Search for the cell housing the specified text and yield its (X, Y) center coordinate. 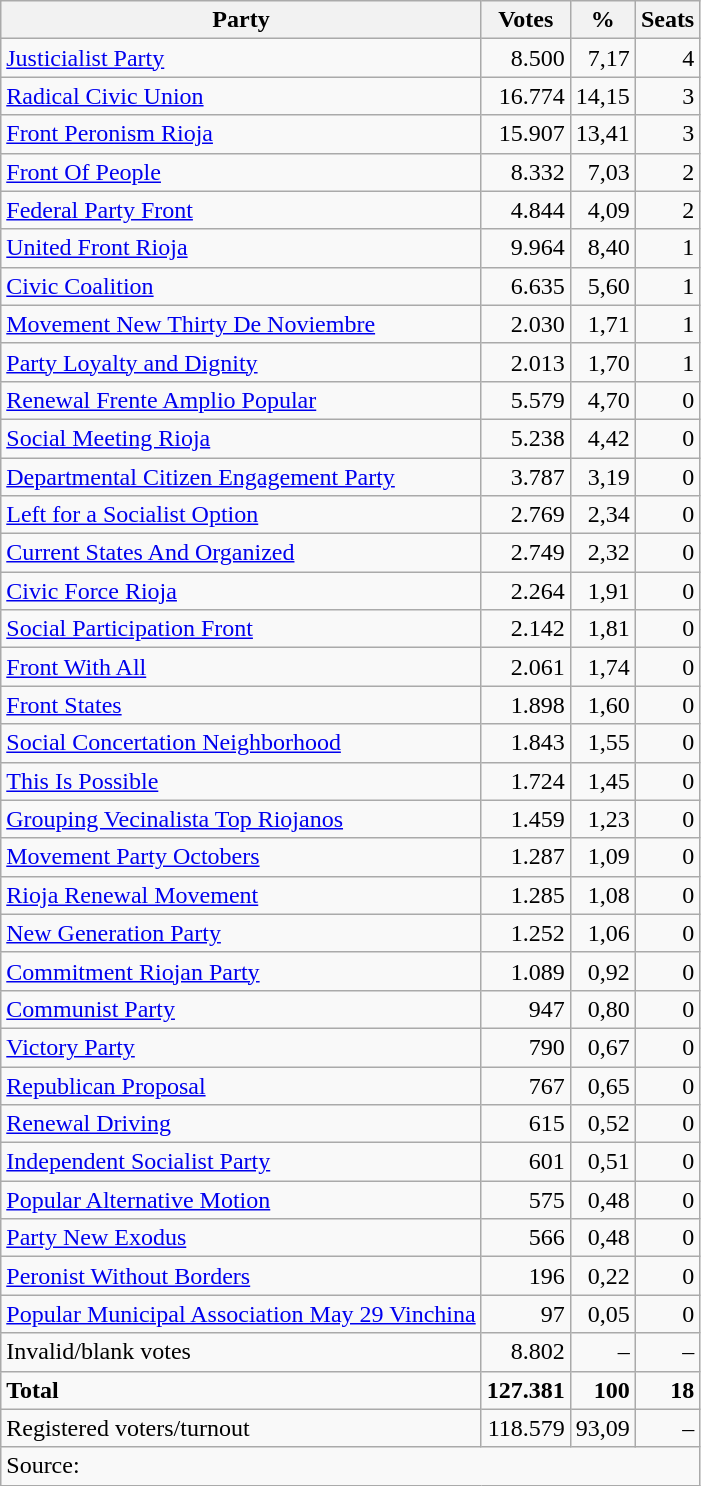
2,34 (602, 515)
1,60 (602, 705)
Civic Coalition (241, 286)
Party New Exodus (241, 1238)
6.635 (526, 286)
5.579 (526, 400)
1.287 (526, 857)
2.769 (526, 515)
Departmental Citizen Engagement Party (241, 477)
Independent Socialist Party (241, 1162)
4 (667, 58)
Rioja Renewal Movement (241, 895)
1,55 (602, 743)
This Is Possible (241, 781)
% (602, 20)
7,03 (602, 172)
100 (602, 1390)
1,81 (602, 629)
Movement New Thirty De Noviembre (241, 324)
790 (526, 1047)
566 (526, 1238)
97 (526, 1314)
1.898 (526, 705)
Social Meeting Rioja (241, 438)
Social Participation Front (241, 629)
Total (241, 1390)
3.787 (526, 477)
Republican Proposal (241, 1085)
0,92 (602, 971)
2.749 (526, 553)
13,41 (602, 134)
9.964 (526, 248)
0,05 (602, 1314)
118.579 (526, 1428)
Civic Force Rioja (241, 591)
1,70 (602, 362)
0,22 (602, 1276)
Renewal Frente Amplio Popular (241, 400)
93,09 (602, 1428)
Renewal Driving (241, 1124)
5.238 (526, 438)
Front States (241, 705)
1.724 (526, 781)
8,40 (602, 248)
575 (526, 1200)
0,67 (602, 1047)
Social Concertation Neighborhood (241, 743)
15.907 (526, 134)
601 (526, 1162)
8.500 (526, 58)
4,70 (602, 400)
2.030 (526, 324)
0,65 (602, 1085)
1.089 (526, 971)
Communist Party (241, 1009)
Invalid/blank votes (241, 1352)
1.459 (526, 819)
16.774 (526, 96)
196 (526, 1276)
4,09 (602, 210)
Radical Civic Union (241, 96)
Commitment Riojan Party (241, 971)
Grouping Vecinalista Top Riojanos (241, 819)
Left for a Socialist Option (241, 515)
2.061 (526, 667)
Seats (667, 20)
2.142 (526, 629)
1,09 (602, 857)
Front Peronism Rioja (241, 134)
18 (667, 1390)
14,15 (602, 96)
615 (526, 1124)
0,80 (602, 1009)
1.285 (526, 895)
Party Loyalty and Dignity (241, 362)
Current States And Organized (241, 553)
767 (526, 1085)
5,60 (602, 286)
2,32 (602, 553)
Victory Party (241, 1047)
Federal Party Front (241, 210)
Votes (526, 20)
3,19 (602, 477)
0,52 (602, 1124)
Peronist Without Borders (241, 1276)
New Generation Party (241, 933)
1,45 (602, 781)
Registered voters/turnout (241, 1428)
Justicialist Party (241, 58)
1,71 (602, 324)
1,08 (602, 895)
1.843 (526, 743)
1,74 (602, 667)
2.013 (526, 362)
947 (526, 1009)
1,91 (602, 591)
0,51 (602, 1162)
7,17 (602, 58)
1.252 (526, 933)
1,23 (602, 819)
4,42 (602, 438)
127.381 (526, 1390)
8.802 (526, 1352)
4.844 (526, 210)
Party (241, 20)
2.264 (526, 591)
Source: (350, 1466)
Popular Municipal Association May 29 Vinchina (241, 1314)
Front Of People (241, 172)
United Front Rioja (241, 248)
Front With All (241, 667)
8.332 (526, 172)
Popular Alternative Motion (241, 1200)
1,06 (602, 933)
Movement Party Octobers (241, 857)
